Locate the cell with the specified text and output its [X, Y] center coordinate. 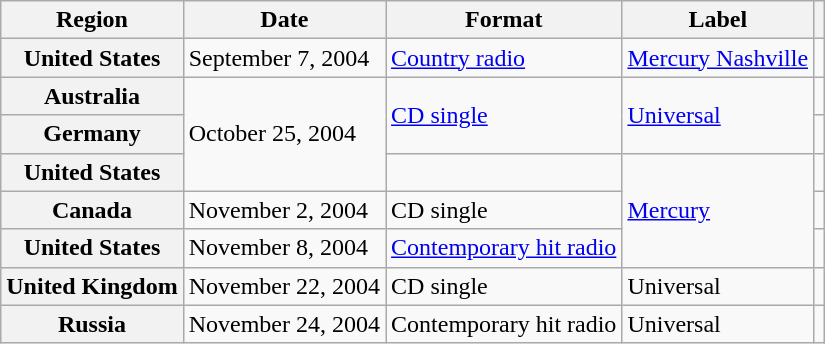
November 8, 2004 [284, 248]
November 2, 2004 [284, 210]
Russia [92, 324]
September 7, 2004 [284, 58]
Date [284, 20]
Mercury Nashville [718, 58]
Australia [92, 96]
United Kingdom [92, 286]
Region [92, 20]
October 25, 2004 [284, 134]
Canada [92, 210]
November 24, 2004 [284, 324]
November 22, 2004 [284, 286]
Label [718, 20]
Mercury [718, 210]
Format [504, 20]
Country radio [504, 58]
Germany [92, 134]
